Detect which cell encompasses the target text, then output its (x, y) center coordinate. 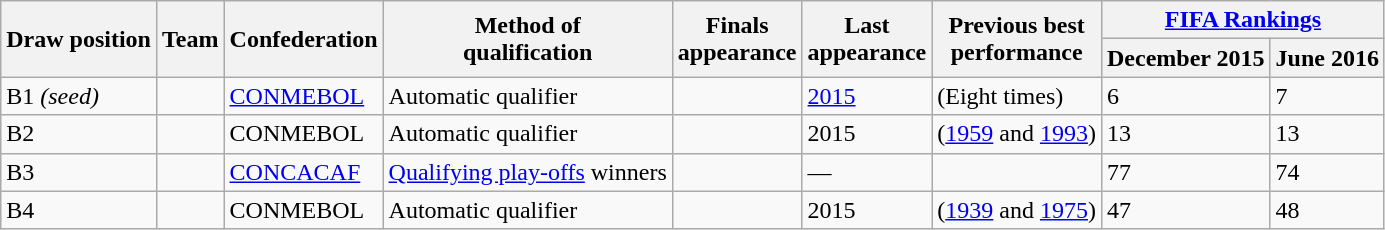
48 (1327, 210)
Team (190, 39)
CONCACAF (304, 172)
— (867, 172)
Previous bestperformance (1017, 39)
Confederation (304, 39)
B4 (79, 210)
June 2016 (1327, 58)
(1959 and 1993) (1017, 134)
Method ofqualification (528, 39)
December 2015 (1186, 58)
FIFA Rankings (1242, 20)
(1939 and 1975) (1017, 210)
B3 (79, 172)
6 (1186, 96)
Lastappearance (867, 39)
74 (1327, 172)
(Eight times) (1017, 96)
77 (1186, 172)
7 (1327, 96)
47 (1186, 210)
B2 (79, 134)
Draw position (79, 39)
Finalsappearance (737, 39)
Qualifying play-offs winners (528, 172)
B1 (seed) (79, 96)
